Identify which cell holds the provided text, then report its (x, y) central coordinate. 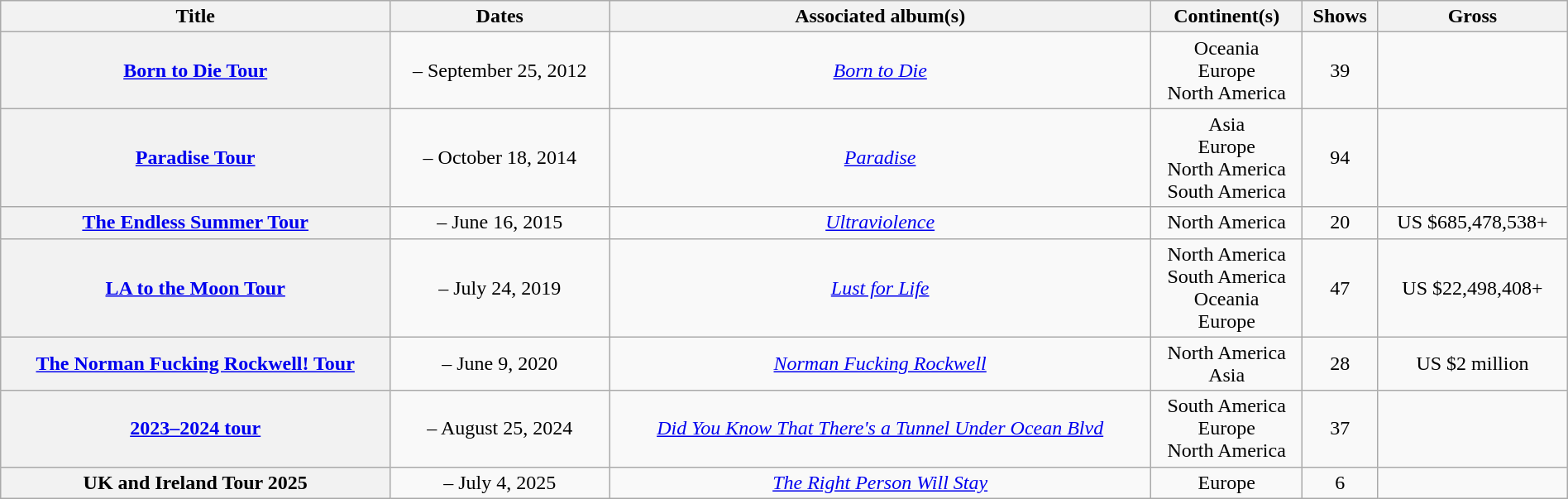
94 (1340, 157)
Europe (1226, 482)
– July 24, 2019 (500, 288)
US $2 million (1473, 364)
Lust for Life (880, 288)
47 (1340, 288)
Born to Die (880, 70)
28 (1340, 364)
Associated album(s) (880, 17)
Ultraviolence (880, 223)
US $685,478,538+ (1473, 223)
North AmericaSouth AmericaOceaniaEurope (1226, 288)
UK and Ireland Tour 2025 (195, 482)
The Norman Fucking Rockwell! Tour (195, 364)
2023–2024 tour (195, 429)
Gross (1473, 17)
20 (1340, 223)
US $22,498,408+ (1473, 288)
– September 25, 2012 (500, 70)
Norman Fucking Rockwell (880, 364)
37 (1340, 429)
North AmericaAsia (1226, 364)
– June 9, 2020 (500, 364)
– June 16, 2015 (500, 223)
6 (1340, 482)
– July 4, 2025 (500, 482)
Dates (500, 17)
The Right Person Will Stay (880, 482)
Paradise (880, 157)
AsiaEuropeNorth AmericaSouth America (1226, 157)
Born to Die Tour (195, 70)
Continent(s) (1226, 17)
North America (1226, 223)
Paradise Tour (195, 157)
Title (195, 17)
Shows (1340, 17)
The Endless Summer Tour (195, 223)
– October 18, 2014 (500, 157)
39 (1340, 70)
– August 25, 2024 (500, 429)
Did You Know That There's a Tunnel Under Ocean Blvd (880, 429)
OceaniaEuropeNorth America (1226, 70)
LA to the Moon Tour (195, 288)
South AmericaEuropeNorth America (1226, 429)
